Detect which cell encompasses the target text, then output its (X, Y) center coordinate. 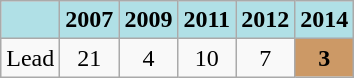
2012 (266, 20)
3 (324, 58)
10 (207, 58)
2009 (148, 20)
2014 (324, 20)
4 (148, 58)
21 (90, 58)
2007 (90, 20)
Lead (30, 58)
7 (266, 58)
2011 (207, 20)
